For the text-containing cell, return its midpoint in [x, y] coordinate format. 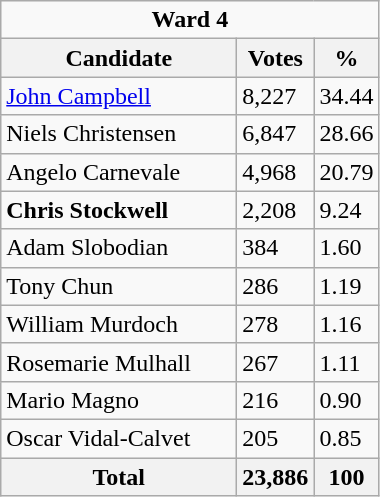
0.85 [346, 438]
205 [276, 438]
100 [346, 477]
2,208 [276, 210]
278 [276, 324]
267 [276, 362]
Niels Christensen [119, 134]
0.90 [346, 400]
20.79 [346, 172]
286 [276, 286]
Candidate [119, 58]
Rosemarie Mulhall [119, 362]
384 [276, 248]
8,227 [276, 96]
Total [119, 477]
John Campbell [119, 96]
23,886 [276, 477]
4,968 [276, 172]
34.44 [346, 96]
1.19 [346, 286]
28.66 [346, 134]
Mario Magno [119, 400]
Oscar Vidal-Calvet [119, 438]
9.24 [346, 210]
Chris Stockwell [119, 210]
Votes [276, 58]
Adam Slobodian [119, 248]
216 [276, 400]
William Murdoch [119, 324]
1.16 [346, 324]
1.11 [346, 362]
1.60 [346, 248]
% [346, 58]
Ward 4 [190, 20]
6,847 [276, 134]
Tony Chun [119, 286]
Angelo Carnevale [119, 172]
